Detect which cell encompasses the target text, then output its (x, y) center coordinate. 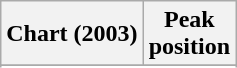
Chart (2003) (72, 34)
Peakposition (189, 34)
